Capture the cell that displays the provided text and extract its [X, Y] central coordinate. 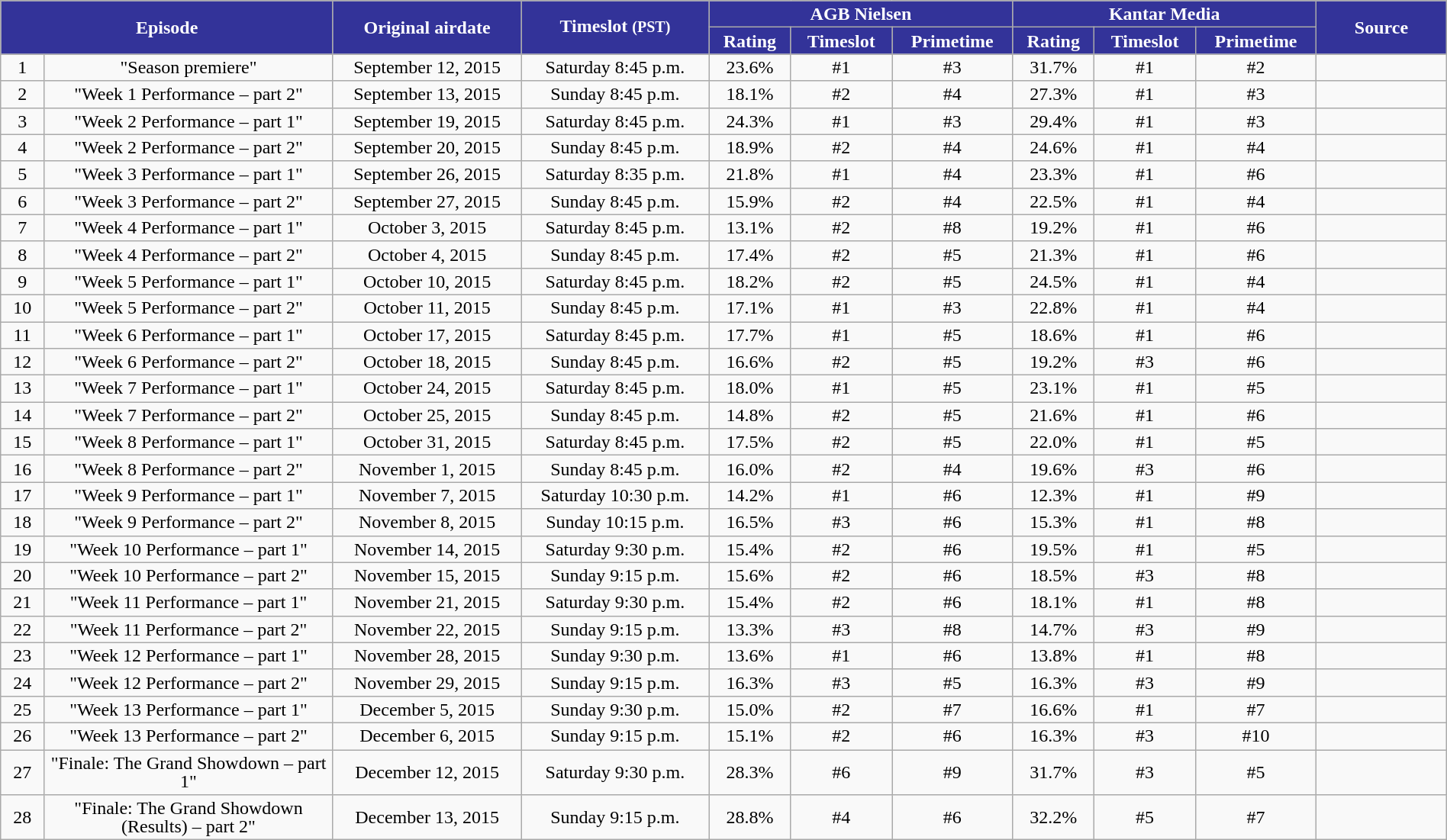
October 17, 2015 [427, 336]
22.0% [1053, 443]
"Week 11 Performance – part 2" [189, 629]
18.9% [749, 148]
Saturday 10:30 p.m. [615, 496]
24.6% [1053, 148]
November 14, 2015 [427, 549]
18 [23, 522]
December 12, 2015 [427, 772]
October 3, 2015 [427, 227]
23.6% [749, 67]
"Week 10 Performance – part 1" [189, 549]
22.5% [1053, 201]
5 [23, 174]
19 [23, 549]
September 19, 2015 [427, 121]
7 [23, 227]
4 [23, 148]
24.3% [749, 121]
21.6% [1053, 415]
28 [23, 818]
"Finale: The Grand Showdown (Results) – part 2" [189, 818]
16.5% [749, 522]
6 [23, 201]
21 [23, 603]
"Week 8 Performance – part 2" [189, 468]
"Week 3 Performance – part 1" [189, 174]
18.6% [1053, 336]
October 4, 2015 [427, 255]
12 [23, 362]
24.5% [1053, 281]
28.3% [749, 772]
12.3% [1053, 496]
23.3% [1053, 174]
November 8, 2015 [427, 522]
17.1% [749, 308]
26 [23, 735]
20 [23, 575]
17 [23, 496]
October 24, 2015 [427, 389]
25 [23, 710]
8 [23, 255]
15.6% [749, 575]
Sunday 10:15 p.m. [615, 522]
23.1% [1053, 389]
"Week 6 Performance – part 2" [189, 362]
16 [23, 468]
16.0% [749, 468]
19.6% [1053, 468]
13.3% [749, 629]
September 12, 2015 [427, 67]
"Week 13 Performance – part 2" [189, 735]
November 28, 2015 [427, 656]
22.8% [1053, 308]
18.5% [1053, 575]
17.7% [749, 336]
December 13, 2015 [427, 818]
"Week 9 Performance – part 1" [189, 496]
14.2% [749, 496]
"Week 2 Performance – part 2" [189, 148]
"Week 1 Performance – part 2" [189, 95]
3 [23, 121]
September 20, 2015 [427, 148]
15 [23, 443]
Episode [167, 27]
AGB Nielsen [861, 14]
13.6% [749, 656]
27.3% [1053, 95]
15.3% [1053, 522]
14.7% [1053, 629]
"Week 2 Performance – part 1" [189, 121]
"Season premiere" [189, 67]
"Finale: The Grand Showdown – part 1" [189, 772]
September 27, 2015 [427, 201]
December 6, 2015 [427, 735]
September 13, 2015 [427, 95]
Saturday 8:35 p.m. [615, 174]
"Week 10 Performance – part 2" [189, 575]
"Week 12 Performance – part 2" [189, 682]
18.2% [749, 281]
13 [23, 389]
1 [23, 67]
October 25, 2015 [427, 415]
27 [23, 772]
November 21, 2015 [427, 603]
Original airdate [427, 27]
"Week 7 Performance – part 2" [189, 415]
November 1, 2015 [427, 468]
"Week 8 Performance – part 1" [189, 443]
"Week 9 Performance – part 2" [189, 522]
"Week 12 Performance – part 1" [189, 656]
32.2% [1053, 818]
18.0% [749, 389]
"Week 3 Performance – part 2" [189, 201]
"Week 4 Performance – part 2" [189, 255]
22 [23, 629]
"Week 13 Performance – part 1" [189, 710]
October 18, 2015 [427, 362]
October 31, 2015 [427, 443]
2 [23, 95]
29.4% [1053, 121]
19.5% [1053, 549]
October 11, 2015 [427, 308]
"Week 5 Performance – part 1" [189, 281]
15.0% [749, 710]
Timeslot (PST) [615, 27]
"Week 6 Performance – part 1" [189, 336]
14.8% [749, 415]
14 [23, 415]
November 22, 2015 [427, 629]
23 [23, 656]
September 26, 2015 [427, 174]
November 7, 2015 [427, 496]
December 5, 2015 [427, 710]
10 [23, 308]
21.8% [749, 174]
13.8% [1053, 656]
13.1% [749, 227]
28.8% [749, 818]
October 10, 2015 [427, 281]
9 [23, 281]
#10 [1255, 735]
11 [23, 336]
21.3% [1053, 255]
"Week 5 Performance – part 2" [189, 308]
15.1% [749, 735]
"Week 7 Performance – part 1" [189, 389]
November 29, 2015 [427, 682]
"Week 4 Performance – part 1" [189, 227]
17.5% [749, 443]
Source [1381, 27]
"Week 11 Performance – part 1" [189, 603]
24 [23, 682]
15.9% [749, 201]
Kantar Media [1165, 14]
November 15, 2015 [427, 575]
17.4% [749, 255]
